Output the [X, Y] coordinate of the center of the cell containing the given text.  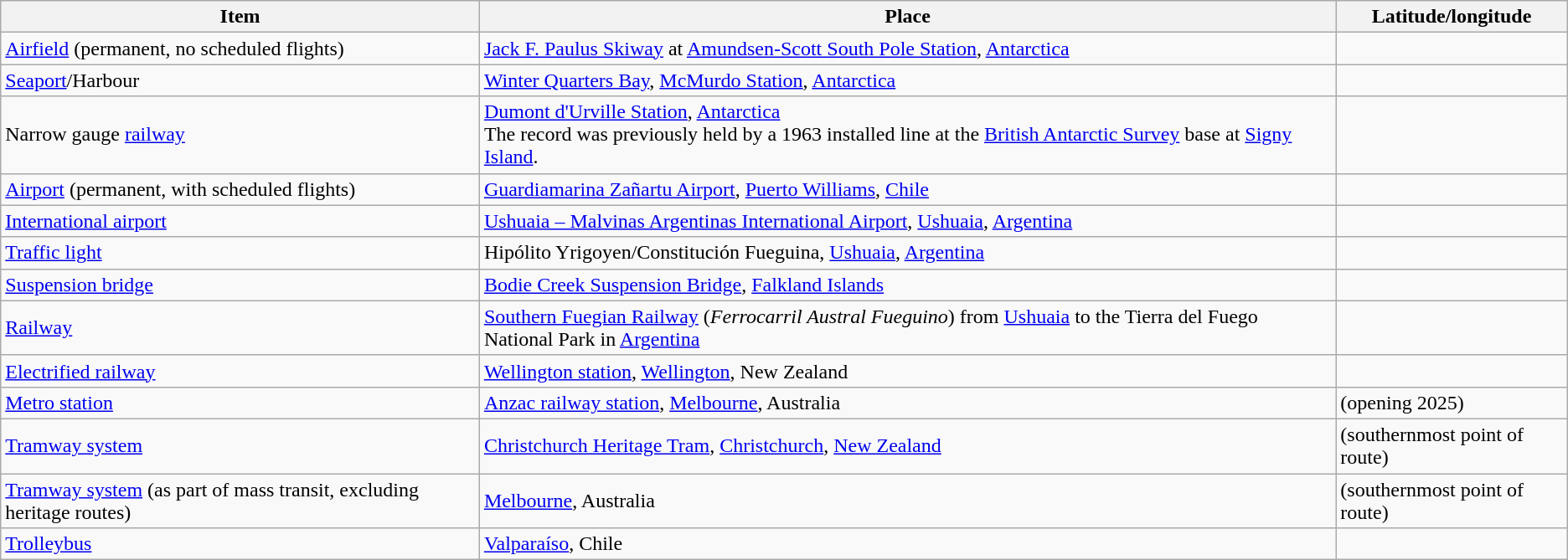
Seaport/Harbour [240, 80]
Ushuaia – Malvinas Argentinas International Airport, Ushuaia, Argentina [907, 221]
Latitude/longitude [1452, 17]
Christchurch Heritage Tram, Christchurch, New Zealand [907, 445]
Hipólito Yrigoyen/Constitución Fueguina, Ushuaia, Argentina [907, 253]
Valparaíso, Chile [907, 544]
Metro station [240, 403]
Item [240, 17]
Tramway system (as part of mass transit, excluding heritage routes) [240, 501]
Railway [240, 328]
Airfield (permanent, no scheduled flights) [240, 49]
Electrified railway [240, 371]
Tramway system [240, 445]
Wellington station, Wellington, New Zealand [907, 371]
Southern Fuegian Railway (Ferrocarril Austral Fueguino) from Ushuaia to the Tierra del Fuego National Park in Argentina [907, 328]
Trolleybus [240, 544]
Traffic light [240, 253]
Suspension bridge [240, 285]
International airport [240, 221]
Bodie Creek Suspension Bridge, Falkland Islands [907, 285]
Airport (permanent, with scheduled flights) [240, 189]
Narrow gauge railway [240, 135]
Jack F. Paulus Skiway at Amundsen-Scott South Pole Station, Antarctica [907, 49]
(opening 2025) [1452, 403]
Melbourne, Australia [907, 501]
Winter Quarters Bay, McMurdo Station, Antarctica [907, 80]
Anzac railway station, Melbourne, Australia [907, 403]
Guardiamarina Zañartu Airport, Puerto Williams, Chile [907, 189]
Place [907, 17]
Dumont d'Urville Station, AntarcticaThe record was previously held by a 1963 installed line at the British Antarctic Survey base at Signy Island. [907, 135]
